Find where the given text appears and provide that cell's center as (X, Y) coordinate. 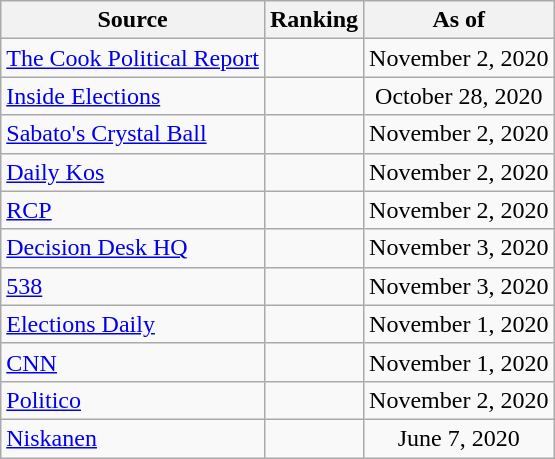
Politico (133, 400)
CNN (133, 362)
Daily Kos (133, 172)
Elections Daily (133, 324)
June 7, 2020 (459, 438)
RCP (133, 210)
October 28, 2020 (459, 96)
Decision Desk HQ (133, 248)
Ranking (314, 20)
Niskanen (133, 438)
Sabato's Crystal Ball (133, 134)
The Cook Political Report (133, 58)
Source (133, 20)
Inside Elections (133, 96)
538 (133, 286)
As of (459, 20)
